Provide the [x, y] coordinate of the cell's center where the given text is located.  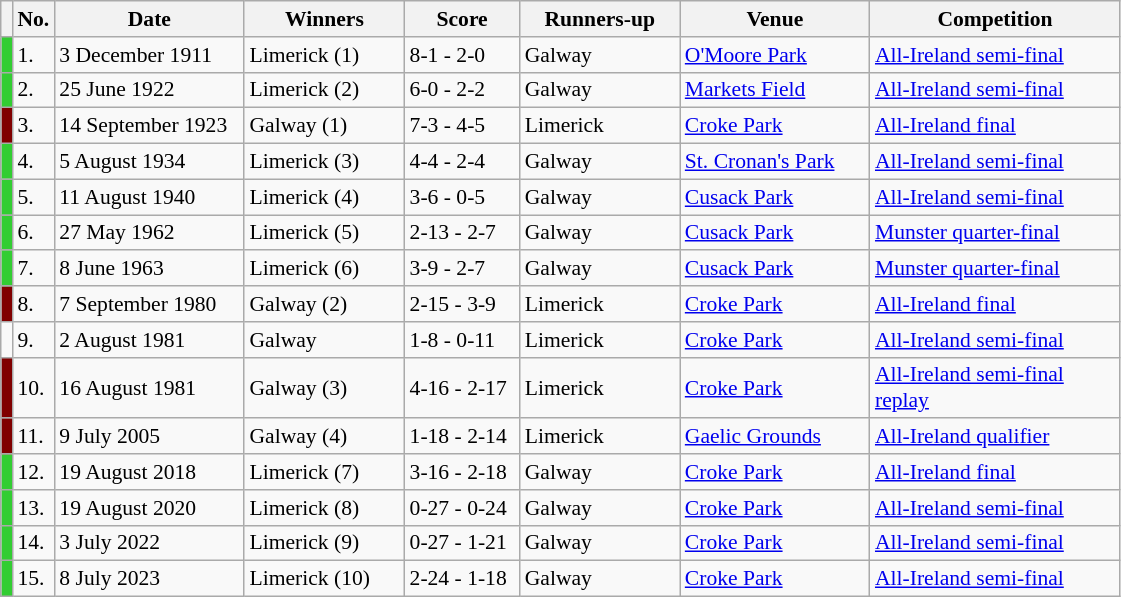
3 July 2022 [149, 543]
St. Cronan's Park [775, 162]
1-8 - 0-11 [462, 340]
8 June 1963 [149, 269]
2-15 - 3-9 [462, 304]
4-4 - 2-4 [462, 162]
Date [149, 19]
Limerick (6) [324, 269]
15. [33, 579]
10. [33, 388]
25 June 1922 [149, 90]
Limerick (10) [324, 579]
Galway (3) [324, 388]
3-16 - 2-18 [462, 472]
Limerick (2) [324, 90]
3-9 - 2-7 [462, 269]
Limerick (3) [324, 162]
2-24 - 1-18 [462, 579]
6-0 - 2-2 [462, 90]
14 September 1923 [149, 126]
12. [33, 472]
Runners-up [600, 19]
Limerick (9) [324, 543]
Limerick (8) [324, 508]
3-6 - 0-5 [462, 197]
Limerick (7) [324, 472]
19 August 2020 [149, 508]
6. [33, 233]
Limerick (5) [324, 233]
14. [33, 543]
Venue [775, 19]
Galway (1) [324, 126]
13. [33, 508]
2-13 - 2-7 [462, 233]
0-27 - 1-21 [462, 543]
9 July 2005 [149, 437]
1-18 - 2-14 [462, 437]
8-1 - 2-0 [462, 55]
8. [33, 304]
16 August 1981 [149, 388]
5. [33, 197]
Gaelic Grounds [775, 437]
Winners [324, 19]
Markets Field [775, 90]
3 December 1911 [149, 55]
27 May 1962 [149, 233]
11. [33, 437]
0-27 - 0-24 [462, 508]
All-Ireland qualifier [995, 437]
4-16 - 2-17 [462, 388]
Limerick (4) [324, 197]
3. [33, 126]
Galway (4) [324, 437]
5 August 1934 [149, 162]
9. [33, 340]
Limerick (1) [324, 55]
No. [33, 19]
4. [33, 162]
Score [462, 19]
19 August 2018 [149, 472]
7-3 - 4-5 [462, 126]
Galway (2) [324, 304]
1. [33, 55]
7 September 1980 [149, 304]
Competition [995, 19]
O'Moore Park [775, 55]
2 August 1981 [149, 340]
8 July 2023 [149, 579]
2. [33, 90]
11 August 1940 [149, 197]
7. [33, 269]
All-Ireland semi-final replay [995, 388]
